For the text-containing cell, return its midpoint in [X, Y] coordinate format. 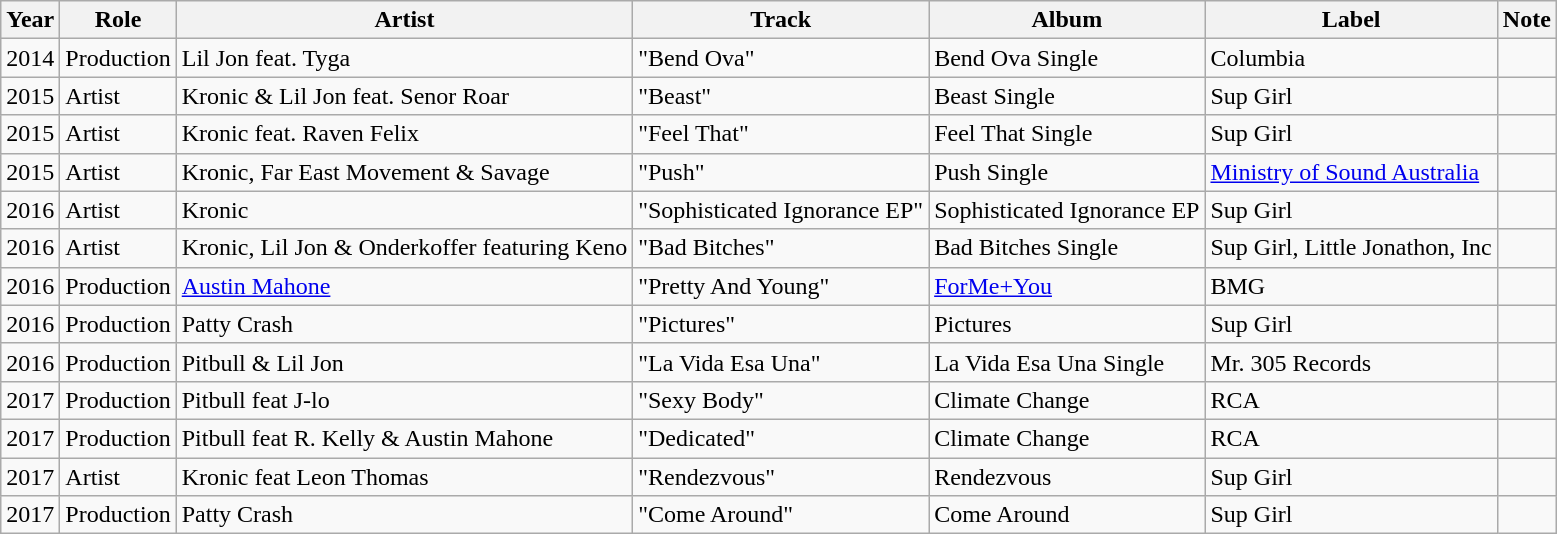
Kronic feat. Raven Felix [404, 134]
Beast Single [1067, 96]
Role [118, 20]
Rendezvous [1067, 477]
Bend Ova Single [1067, 58]
Kronic feat Leon Thomas [404, 477]
Lil Jon feat. Tyga [404, 58]
Kronic & Lil Jon feat. Senor Roar [404, 96]
Bad Bitches Single [1067, 248]
Kronic, Far East Movement & Savage [404, 172]
"Come Around" [781, 515]
"Dedicated" [781, 438]
Kronic [404, 210]
"Bad Bitches" [781, 248]
Mr. 305 Records [1351, 362]
"Push" [781, 172]
"Sophisticated Ignorance EP" [781, 210]
La Vida Esa Una Single [1067, 362]
Columbia [1351, 58]
Pitbull feat J-lo [404, 400]
"La Vida Esa Una" [781, 362]
Label [1351, 20]
Sup Girl, Little Jonathon, Inc [1351, 248]
Pitbull & Lil Jon [404, 362]
Pitbull feat R. Kelly & Austin Mahone [404, 438]
Pictures [1067, 324]
"Beast" [781, 96]
Note [1526, 20]
Album [1067, 20]
"Feel That" [781, 134]
"Sexy Body" [781, 400]
BMG [1351, 286]
2014 [30, 58]
Year [30, 20]
Kronic, Lil Jon & Onderkoffer featuring Keno [404, 248]
"Bend Ova" [781, 58]
Come Around [1067, 515]
Push Single [1067, 172]
"Rendezvous" [781, 477]
Austin Mahone [404, 286]
Feel That Single [1067, 134]
Sophisticated Ignorance EP [1067, 210]
ForMe+You [1067, 286]
"Pictures" [781, 324]
Track [781, 20]
Ministry of Sound Australia [1351, 172]
"Pretty And Young" [781, 286]
